Provide the (X, Y) coordinate of the cell's center where the given text is located.  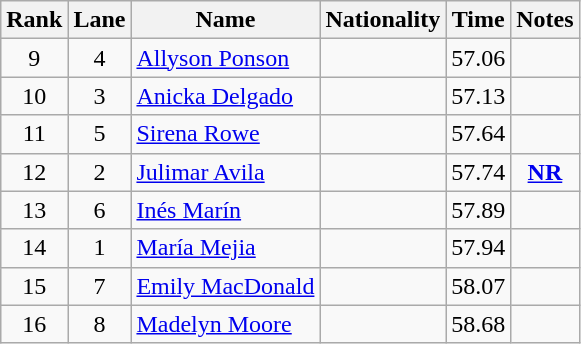
57.13 (478, 96)
1 (100, 248)
Madelyn Moore (226, 324)
6 (100, 210)
Anicka Delgado (226, 96)
8 (100, 324)
11 (34, 134)
10 (34, 96)
57.89 (478, 210)
7 (100, 286)
3 (100, 96)
9 (34, 58)
15 (34, 286)
Allyson Ponson (226, 58)
57.74 (478, 172)
Inés Marín (226, 210)
Notes (545, 20)
Lane (100, 20)
Sirena Rowe (226, 134)
4 (100, 58)
57.94 (478, 248)
12 (34, 172)
58.68 (478, 324)
Emily MacDonald (226, 286)
57.06 (478, 58)
13 (34, 210)
Name (226, 20)
2 (100, 172)
María Mejia (226, 248)
58.07 (478, 286)
Julimar Avila (226, 172)
16 (34, 324)
57.64 (478, 134)
5 (100, 134)
14 (34, 248)
Rank (34, 20)
Time (478, 20)
Nationality (383, 20)
NR (545, 172)
